Pinpoint the cell where the given text exists, returning its [X, Y] midpoint coordinate. 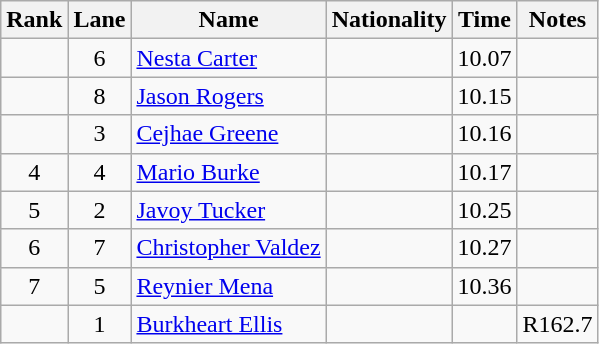
10.36 [484, 286]
Time [484, 20]
Jason Rogers [228, 96]
Mario Burke [228, 172]
10.27 [484, 248]
3 [100, 134]
Christopher Valdez [228, 248]
Reynier Mena [228, 286]
10.25 [484, 210]
1 [100, 324]
Nationality [389, 20]
Cejhae Greene [228, 134]
8 [100, 96]
Lane [100, 20]
10.16 [484, 134]
R162.7 [558, 324]
Burkheart Ellis [228, 324]
10.15 [484, 96]
10.17 [484, 172]
2 [100, 210]
Nesta Carter [228, 58]
Notes [558, 20]
10.07 [484, 58]
Name [228, 20]
Javoy Tucker [228, 210]
Rank [34, 20]
